Return [X, Y] of the center of cell containing provided text 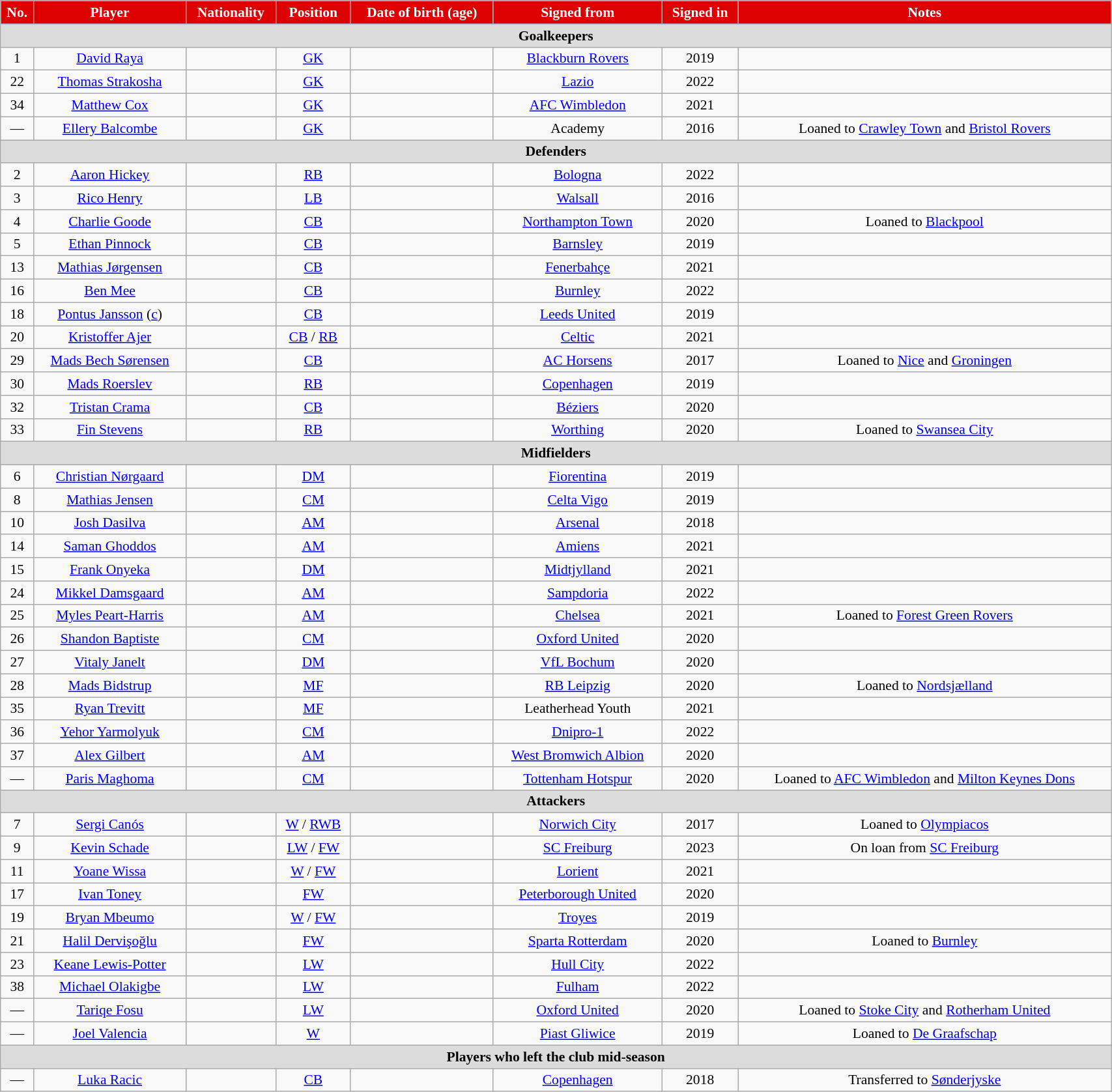
— [17, 128]
Vitaly Janelt [110, 663]
14 [17, 547]
Sergi Canós [110, 825]
Rico Henry [110, 198]
Loaned to Swansea City [925, 430]
28 [17, 685]
Fulham [577, 987]
Midfielders [556, 453]
Leeds United [577, 314]
Nationality [231, 12]
34 [17, 106]
Shandon Baptiste [110, 639]
RB Leipzig [577, 685]
Myles Peart-Harris [110, 616]
Player [110, 12]
24 [17, 593]
23 [17, 964]
Mads Bidstrup [110, 685]
Yoane Wissa [110, 871]
2 [17, 175]
Aaron Hickey [110, 175]
Ethan Pinnock [110, 244]
Players who left the club mid-season [556, 1057]
37 [17, 755]
Ellery Balcombe [110, 128]
Piast Gliwice [577, 1034]
Frank Onyeka [110, 569]
Loaned to Crawley Town and Bristol Rovers [925, 128]
Ryan Trevitt [110, 709]
8 [17, 500]
Loaned to De Graafschap [925, 1034]
Kristoffer Ajer [110, 338]
VfL Bochum [577, 663]
Saman Ghoddos [110, 547]
17 [17, 895]
33 [17, 430]
Loaned to Stoke City and Rotherham United [925, 1011]
Pontus Jansson (c) [110, 314]
Keane Lewis-Potter [110, 964]
Celta Vigo [577, 500]
Mikkel Damsgaard [110, 593]
13 [17, 268]
Lorient [577, 871]
Leatherhead Youth [577, 709]
Transferred to Sønderjyske [925, 1080]
Halil Dervişoğlu [110, 941]
6 [17, 477]
Luka Racic [110, 1080]
Loaned to Olympiacos [925, 825]
19 [17, 918]
Fin Stevens [110, 430]
Academy [577, 128]
Attackers [556, 801]
Joel Valencia [110, 1034]
Christian Nørgaard [110, 477]
Peterborough United [577, 895]
Mathias Jensen [110, 500]
AC Horsens [577, 361]
30 [17, 384]
11 [17, 871]
4 [17, 222]
On loan from SC Freiburg [925, 848]
Loaned to Forest Green Rovers [925, 616]
Lazio [577, 82]
7 [17, 825]
Barnsley [577, 244]
32 [17, 407]
Troyes [577, 918]
Defenders [556, 152]
Midtjylland [577, 569]
9 [17, 848]
Sparta Rotterdam [577, 941]
18 [17, 314]
1 [17, 59]
Fenerbahçe [577, 268]
21 [17, 941]
Worthing [577, 430]
Thomas Strakosha [110, 82]
Hull City [577, 964]
Matthew Cox [110, 106]
W / RWB [313, 825]
David Raya [110, 59]
Amiens [577, 547]
No. [17, 12]
CB / RB [313, 338]
Blackburn Rovers [577, 59]
27 [17, 663]
Josh Dasilva [110, 523]
Loaned to Nice and Groningen [925, 361]
Michael Olakigbe [110, 987]
Date of birth (age) [421, 12]
Loaned to AFC Wimbledon and Milton Keynes Dons [925, 779]
Mathias Jørgensen [110, 268]
20 [17, 338]
W [313, 1034]
Notes [925, 12]
Signed in [700, 12]
Tottenham Hotspur [577, 779]
Paris Maghoma [110, 779]
Loaned to Burnley [925, 941]
35 [17, 709]
Tariqe Fosu [110, 1011]
Bologna [577, 175]
LW / FW [313, 848]
Bryan Mbeumo [110, 918]
SC Freiburg [577, 848]
16 [17, 291]
10 [17, 523]
Alex Gilbert [110, 755]
Sampdoria [577, 593]
Walsall [577, 198]
Tristan Crama [110, 407]
25 [17, 616]
38 [17, 987]
Mads Bech Sørensen [110, 361]
Arsenal [577, 523]
Celtic [577, 338]
Loaned to Blackpool [925, 222]
Mads Roerslev [110, 384]
LB [313, 198]
Goalkeepers [556, 36]
AFC Wimbledon [577, 106]
Fiorentina [577, 477]
3 [17, 198]
Béziers [577, 407]
Charlie Goode [110, 222]
Ben Mee [110, 291]
Burnley [577, 291]
26 [17, 639]
Yehor Yarmolyuk [110, 732]
36 [17, 732]
West Bromwich Albion [577, 755]
Chelsea [577, 616]
Northampton Town [577, 222]
Loaned to Nordsjælland [925, 685]
5 [17, 244]
Signed from [577, 12]
Ivan Toney [110, 895]
Norwich City [577, 825]
15 [17, 569]
29 [17, 361]
Kevin Schade [110, 848]
22 [17, 82]
Dnipro-1 [577, 732]
2023 [700, 848]
Position [313, 12]
